Locate the cell with the specified text and output its (X, Y) center coordinate. 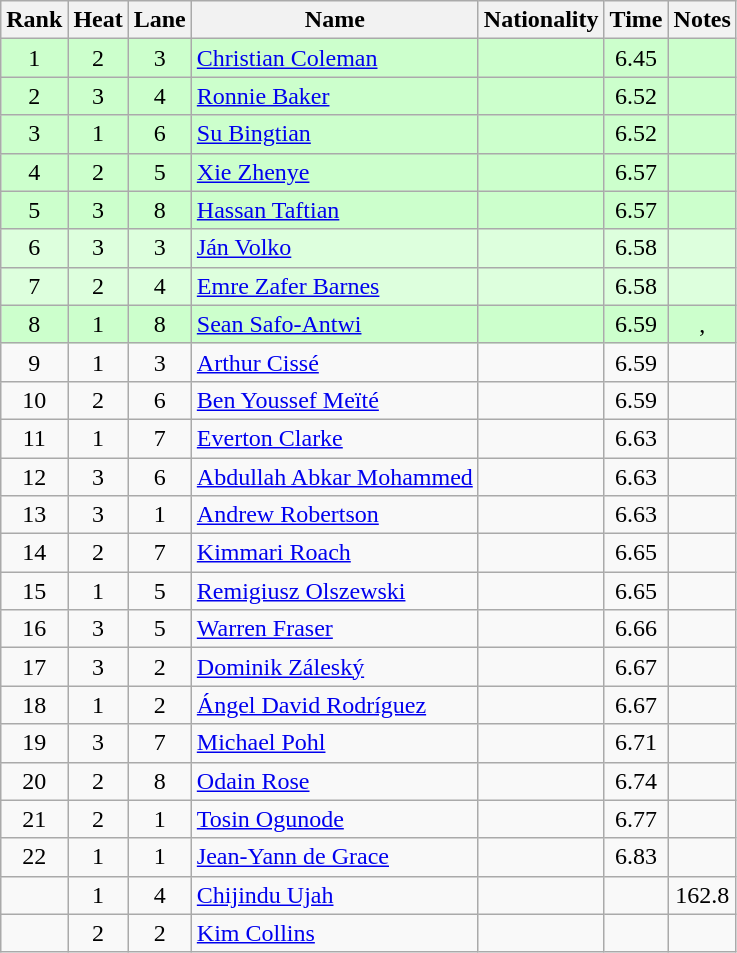
Jean-Yann de Grace (334, 857)
11 (34, 438)
6.45 (636, 58)
15 (34, 591)
Ronnie Baker (334, 96)
6.74 (636, 781)
Nationality (541, 20)
Warren Fraser (334, 629)
Xie Zhenye (334, 172)
Kim Collins (334, 933)
17 (34, 667)
Kimmari Roach (334, 553)
Ben Youssef Meïté (334, 400)
Andrew Robertson (334, 515)
Name (334, 20)
16 (34, 629)
Notes (702, 20)
Christian Coleman (334, 58)
6.66 (636, 629)
10 (34, 400)
Sean Safo-Antwi (334, 324)
6.77 (636, 819)
12 (34, 477)
22 (34, 857)
9 (34, 362)
20 (34, 781)
Rank (34, 20)
Chijindu Ujah (334, 895)
Su Bingtian (334, 134)
Emre Zafer Barnes (334, 286)
, (702, 324)
6.83 (636, 857)
Everton Clarke (334, 438)
19 (34, 743)
Time (636, 20)
21 (34, 819)
Arthur Cissé (334, 362)
Hassan Taftian (334, 210)
14 (34, 553)
Heat (98, 20)
162.8 (702, 895)
Dominik Záleský (334, 667)
Remigiusz Olszewski (334, 591)
13 (34, 515)
Abdullah Abkar Mohammed (334, 477)
Ángel David Rodríguez (334, 705)
Tosin Ogunode (334, 819)
Odain Rose (334, 781)
Lane (160, 20)
Michael Pohl (334, 743)
18 (34, 705)
6.71 (636, 743)
Ján Volko (334, 248)
